Pinpoint the cell where the given text exists, returning its (X, Y) midpoint coordinate. 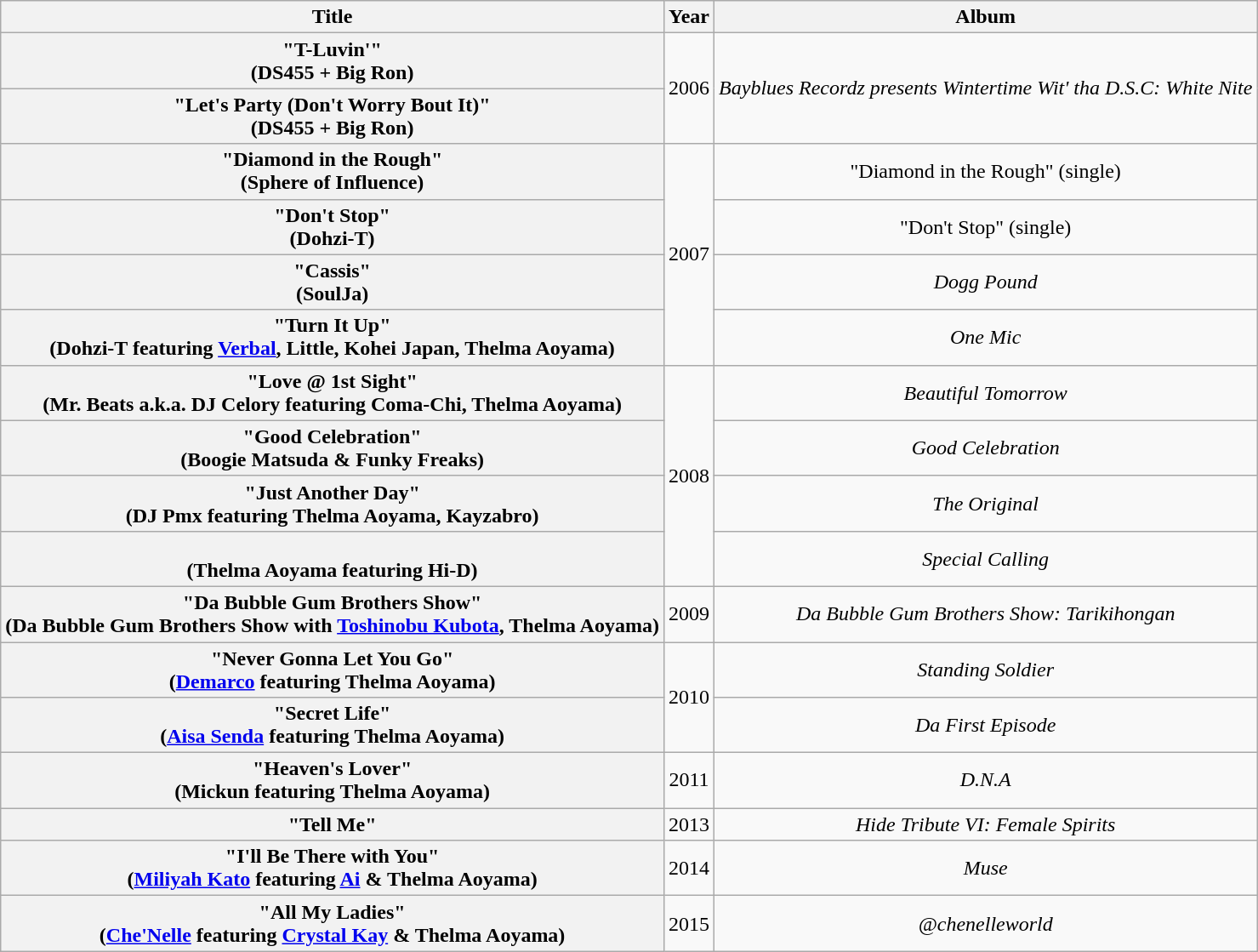
"Turn It Up"(Dohzi-T featuring Verbal, Little, Kohei Japan, Thelma Aoyama) (333, 337)
(Thelma Aoyama featuring Hi-D) (333, 558)
"All My Ladies"(Che'Nelle featuring Crystal Kay & Thelma Aoyama) (333, 924)
Beautiful Tomorrow (986, 393)
"Diamond in the Rough"(Sphere of Influence) (333, 172)
Hide Tribute VI: Female Spirits (986, 824)
One Mic (986, 337)
"Let's Party (Don't Worry Bout It)"(DS455 + Big Ron) (333, 116)
Da Bubble Gum Brothers Show: Tarikihongan (986, 614)
"Cassis"(SoulJa) (333, 282)
2013 (689, 824)
@chenelleworld (986, 924)
"Just Another Day"(DJ Pmx featuring Thelma Aoyama, Kayzabro) (333, 504)
"Don't Stop"(Dohzi-T) (333, 226)
"Love @ 1st Sight"(Mr. Beats a.k.a. DJ Celory featuring Coma-Chi, Thelma Aoyama) (333, 393)
Muse (986, 868)
Dogg Pound (986, 282)
"Don't Stop" (single) (986, 226)
2010 (689, 697)
D.N.A (986, 781)
Album (986, 17)
"Heaven's Lover"(Mickun featuring Thelma Aoyama) (333, 781)
The Original (986, 504)
2011 (689, 781)
"T-Luvin'"(DS455 + Big Ron) (333, 61)
"Tell Me" (333, 824)
2015 (689, 924)
Standing Soldier (986, 669)
"Good Celebration"(Boogie Matsuda & Funky Freaks) (333, 447)
"Secret Life"(Aisa Senda featuring Thelma Aoyama) (333, 725)
Good Celebration (986, 447)
Da First Episode (986, 725)
Year (689, 17)
"Never Gonna Let You Go"(Demarco featuring Thelma Aoyama) (333, 669)
"Diamond in the Rough" (single) (986, 172)
2006 (689, 88)
2007 (689, 254)
"I'll Be There with You"(Miliyah Kato featuring Ai & Thelma Aoyama) (333, 868)
2014 (689, 868)
"Da Bubble Gum Brothers Show"(Da Bubble Gum Brothers Show with Toshinobu Kubota, Thelma Aoyama) (333, 614)
Title (333, 17)
2008 (689, 476)
2009 (689, 614)
Special Calling (986, 558)
Bayblues Recordz presents Wintertime Wit' tha D.S.C: White Nite (986, 88)
